Search for the cell housing the specified text and yield its (X, Y) center coordinate. 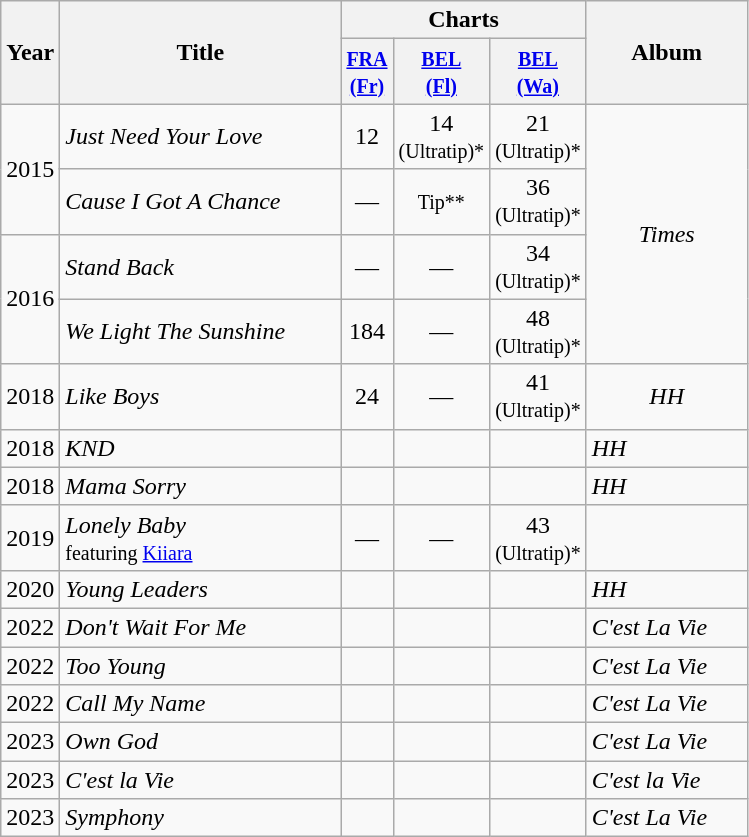
Year (30, 52)
2020 (30, 589)
Charts (464, 20)
48(Ultratip)* (538, 332)
FRA(Fr) (367, 72)
Cause I Got A Chance (200, 202)
12 (367, 136)
24 (367, 396)
2019 (30, 538)
Title (200, 52)
We Light The Sunshine (200, 332)
Tip** (442, 202)
Album (666, 52)
36(Ultratip)* (538, 202)
BEL(Wa) (538, 72)
34(Ultratip)* (538, 266)
14(Ultratip)* (442, 136)
Too Young (200, 665)
2015 (30, 169)
Lonely Babyfeaturing Kiiara (200, 538)
Call My Name (200, 704)
Like Boys (200, 396)
Don't Wait For Me (200, 627)
Own God (200, 742)
BEL(Fl) (442, 72)
Young Leaders (200, 589)
43(Ultratip)* (538, 538)
Stand Back (200, 266)
Just Need Your Love (200, 136)
Symphony (200, 818)
41(Ultratip)* (538, 396)
Mama Sorry (200, 486)
KND (200, 448)
Times (666, 234)
21(Ultratip)* (538, 136)
2016 (30, 299)
184 (367, 332)
